Capture the cell that displays the provided text and extract its [x, y] central coordinate. 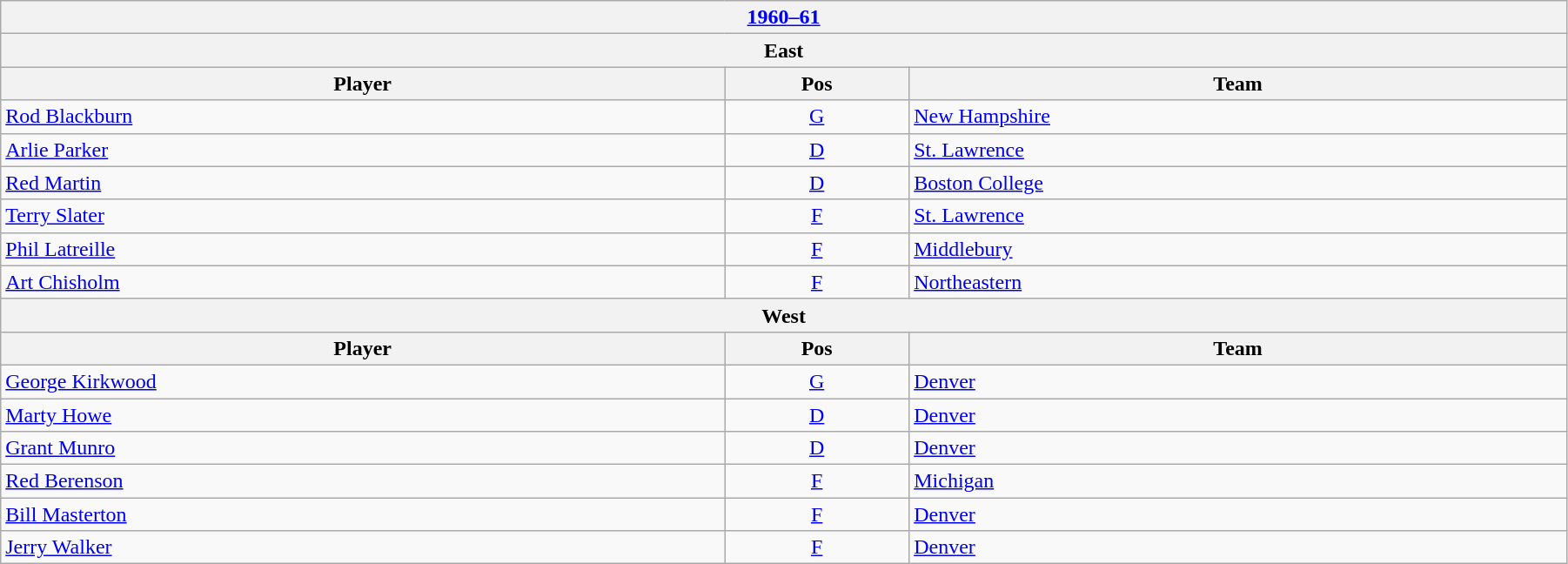
Jerry Walker [363, 547]
Marty Howe [363, 415]
Bill Masterton [363, 514]
Red Martin [363, 183]
Northeastern [1238, 282]
Michigan [1238, 481]
New Hampshire [1238, 117]
Phil Latreille [363, 249]
Red Berenson [363, 481]
1960–61 [784, 17]
Terry Slater [363, 216]
East [784, 50]
Arlie Parker [363, 150]
George Kirkwood [363, 381]
Boston College [1238, 183]
Rod Blackburn [363, 117]
Middlebury [1238, 249]
Grant Munro [363, 448]
West [784, 315]
Art Chisholm [363, 282]
